From the cell containing the given text, extract its center point as (X, Y) coordinate. 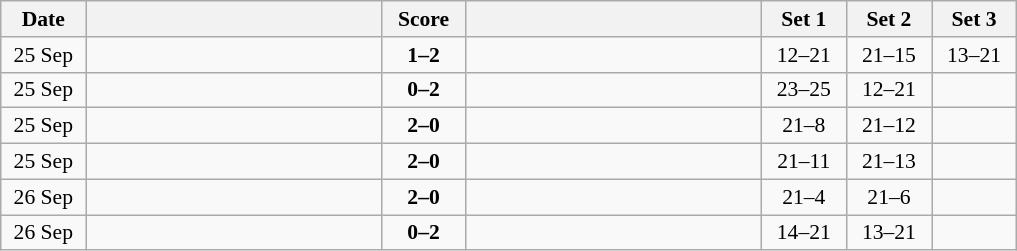
Set 3 (974, 19)
14–21 (804, 233)
1–2 (424, 55)
23–25 (804, 90)
21–15 (888, 55)
Set 1 (804, 19)
21–13 (888, 162)
Score (424, 19)
21–8 (804, 126)
Date (44, 19)
21–12 (888, 126)
21–4 (804, 197)
21–6 (888, 197)
21–11 (804, 162)
Set 2 (888, 19)
